Extract the [x, y] coordinate from the center of the cell holding the provided text.  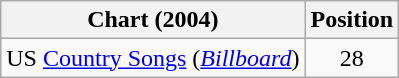
28 [352, 58]
Position [352, 20]
US Country Songs (Billboard) [153, 58]
Chart (2004) [153, 20]
